Pinpoint the cell where the given text exists, returning its [X, Y] midpoint coordinate. 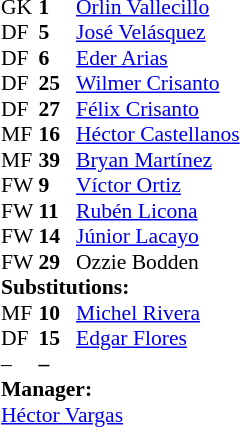
10 [57, 313]
27 [57, 109]
6 [57, 58]
Héctor Castellanos [158, 135]
Substitutions: [120, 287]
15 [57, 339]
29 [57, 262]
9 [57, 185]
25 [57, 83]
Ozzie Bodden [158, 262]
Félix Crisanto [158, 109]
Wilmer Crisanto [158, 83]
5 [57, 33]
Edgar Flores [158, 339]
16 [57, 135]
39 [57, 160]
José Velásquez [158, 33]
Eder Arias [158, 58]
Michel Rivera [158, 313]
Júnior Lacayo [158, 237]
Manager: [120, 389]
11 [57, 211]
Bryan Martínez [158, 160]
14 [57, 237]
Rubén Licona [158, 211]
Víctor Ortiz [158, 185]
